Output the (X, Y) coordinate of the center of the cell containing the given text.  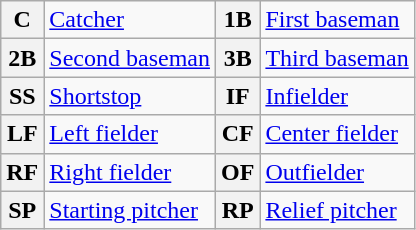
Second baseman (130, 58)
Starting pitcher (130, 210)
RP (237, 210)
Third baseman (337, 58)
Shortstop (130, 96)
Outfielder (337, 172)
Center fielder (337, 134)
1B (237, 20)
SP (22, 210)
Left fielder (130, 134)
2B (22, 58)
Right fielder (130, 172)
3B (237, 58)
Relief pitcher (337, 210)
SS (22, 96)
IF (237, 96)
OF (237, 172)
Catcher (130, 20)
LF (22, 134)
RF (22, 172)
C (22, 20)
Infielder (337, 96)
CF (237, 134)
First baseman (337, 20)
